Return [x, y] of the center of cell containing provided text 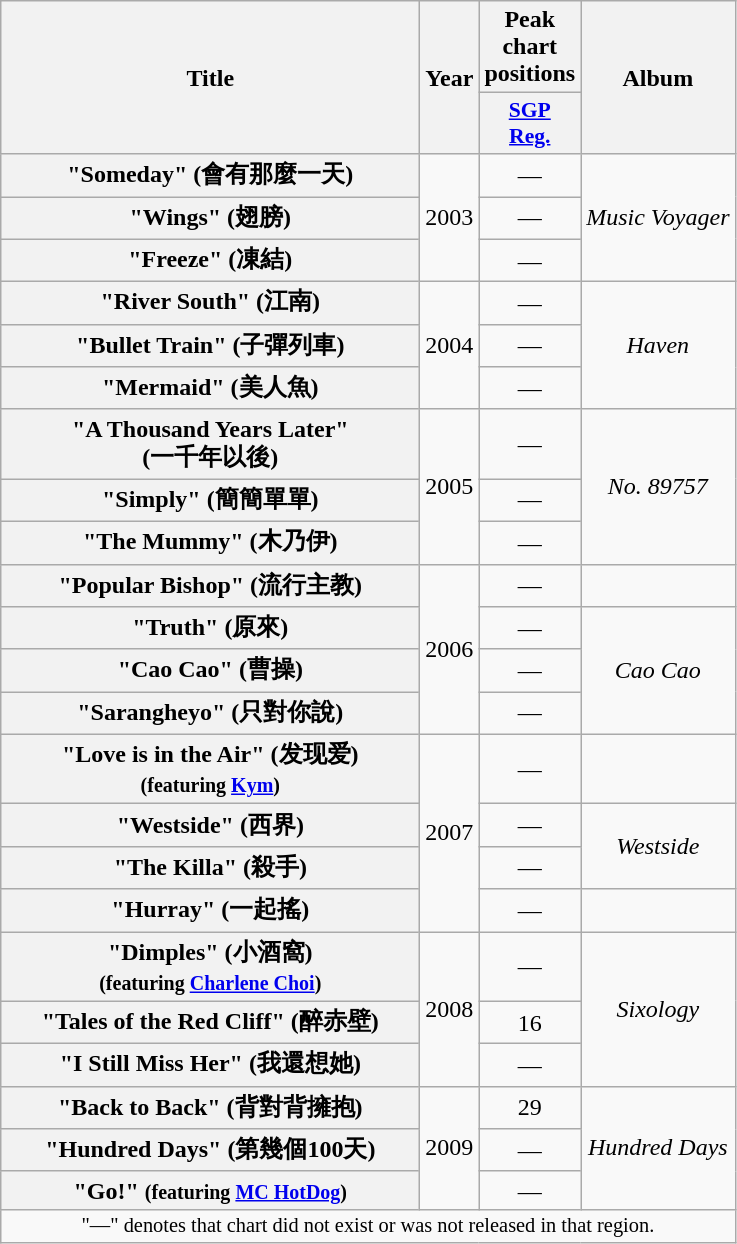
"Bullet Train" (子彈列車) [210, 346]
"Tales of the Red Cliff" (醉赤壁) [210, 1022]
"Love is in the Air" (发现爱)(featuring Kym) [210, 769]
No. 89757 [658, 486]
"Cao Cao" (曹操) [210, 670]
"Hundred Days" (第幾個100天) [210, 1150]
2006 [450, 649]
"Westside" (西界) [210, 826]
"Sarangheyo" (只對你說) [210, 714]
Year [450, 78]
"Truth" (原來) [210, 628]
2004 [450, 346]
Title [210, 78]
"Someday" (會有那麼一天) [210, 176]
Westside [658, 846]
"Back to Back" (背對背擁抱) [210, 1108]
Hundred Days [658, 1148]
"Freeze" (凍結) [210, 260]
"Hurray" (一起搖) [210, 910]
"I Still Miss Her" (我還想她) [210, 1066]
"Go!" (featuring MC HotDog) [210, 1190]
SGPReg. [530, 124]
"—" denotes that chart did not exist or was not released in that region. [368, 1226]
"The Mummy" (木乃伊) [210, 542]
"Mermaid" (美人魚) [210, 388]
2005 [450, 486]
2008 [450, 1010]
Album [658, 78]
2009 [450, 1148]
Peak chart positions [530, 47]
Haven [658, 346]
"The Killa" (殺手) [210, 868]
2007 [450, 832]
"A Thousand Years Later"(一千年以後) [210, 444]
Music Voyager [658, 218]
"Simply" (簡簡單單) [210, 500]
"Wings" (翅膀) [210, 218]
"Popular Bishop" (流行主教) [210, 586]
"River South" (江南) [210, 304]
Sixology [658, 1010]
29 [530, 1108]
2003 [450, 218]
"Dimples" (小酒窩)(featuring Charlene Choi) [210, 967]
Cao Cao [658, 671]
16 [530, 1022]
